Pinpoint the cell where the given text exists, returning its [X, Y] midpoint coordinate. 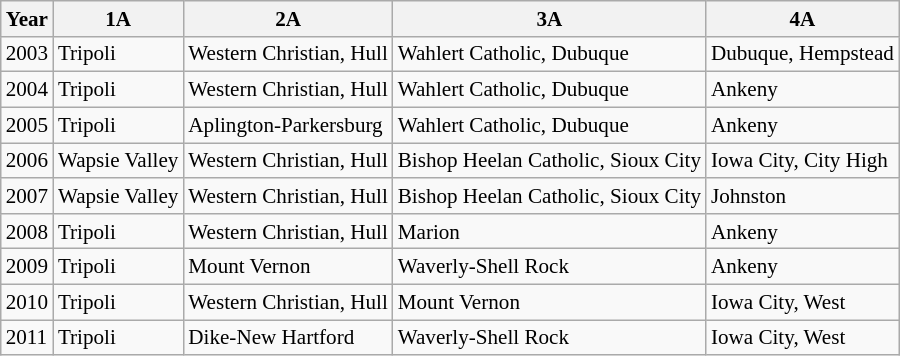
2009 [27, 266]
2005 [27, 124]
2A [288, 18]
Aplington-Parkersburg [288, 124]
2008 [27, 230]
4A [802, 18]
1A [118, 18]
2004 [27, 90]
Iowa City, City High [802, 160]
Dike-New Hartford [288, 338]
Johnston [802, 196]
2003 [27, 54]
2010 [27, 302]
3A [550, 18]
Year [27, 18]
2006 [27, 160]
2011 [27, 338]
Marion [550, 230]
2007 [27, 196]
Dubuque, Hempstead [802, 54]
